Detect which cell encompasses the target text, then output its (X, Y) center coordinate. 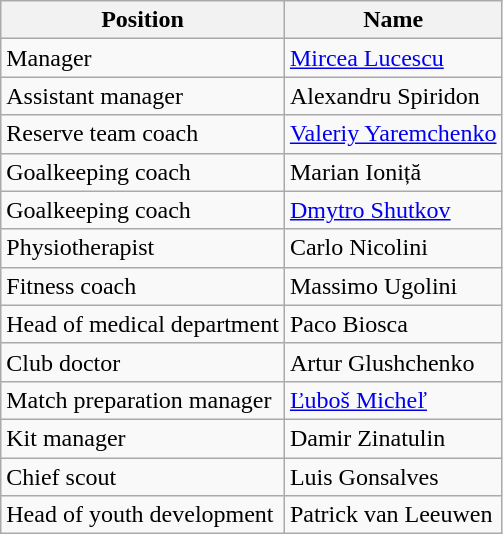
Carlo Nicolini (393, 248)
Mircea Lucescu (393, 58)
Valeriy Yaremchenko (393, 134)
Artur Glushchenko (393, 362)
Chief scout (143, 477)
Dmytro Shutkov (393, 210)
Patrick van Leeuwen (393, 515)
Head of medical department (143, 324)
Name (393, 20)
Head of youth development (143, 515)
Paco Biosca (393, 324)
Alexandru Spiridon (393, 96)
Reserve team coach (143, 134)
Physiotherapist (143, 248)
Massimo Ugolini (393, 286)
Marian Ioniță (393, 172)
Luis Gonsalves (393, 477)
Kit manager (143, 438)
Club doctor (143, 362)
Assistant manager (143, 96)
Match preparation manager (143, 400)
Damir Zinatulin (393, 438)
Manager (143, 58)
Ľuboš Micheľ (393, 400)
Position (143, 20)
Fitness coach (143, 286)
